Extract the (x, y) coordinate from the center of the cell holding the provided text.  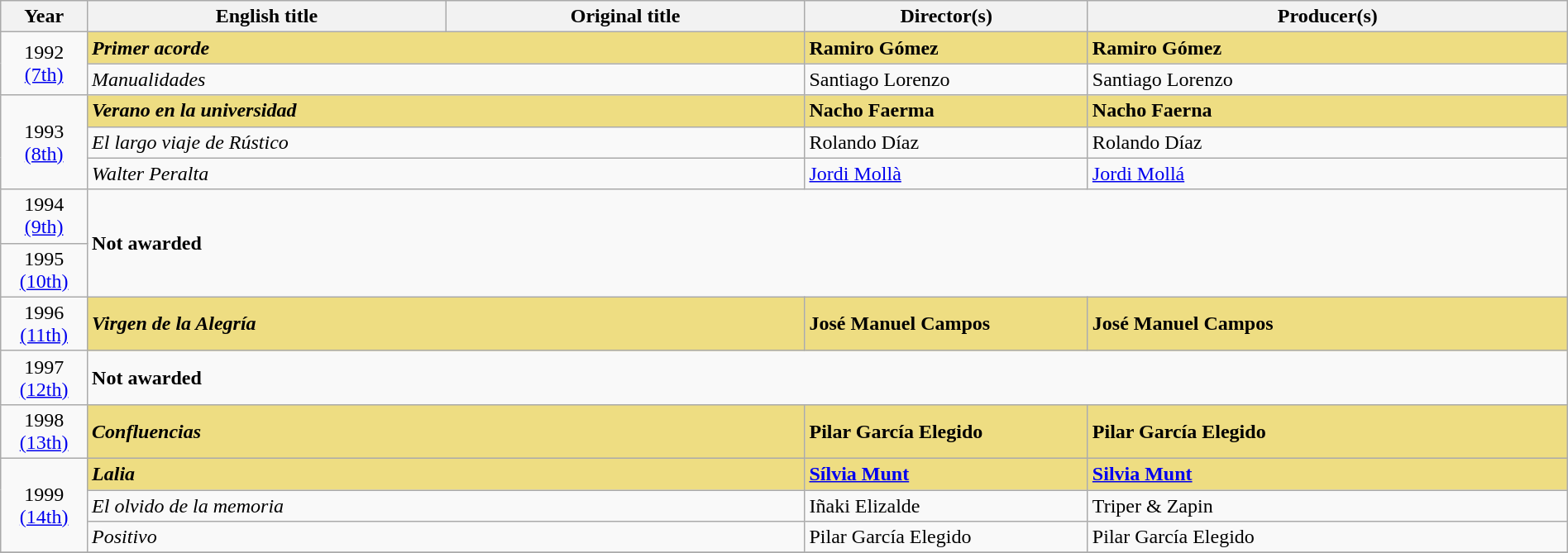
1997(12th) (45, 377)
1995(10th) (45, 269)
Triper & Zapin (1327, 505)
1999(14th) (45, 505)
Silvia Munt (1327, 474)
1996(11th) (45, 324)
El olvido de la memoria (447, 505)
Confluencias (447, 431)
English title (267, 17)
Director(s) (946, 17)
Jordi Mollá (1327, 174)
Iñaki Elizalde (946, 505)
Verano en la universidad (447, 111)
1993(8th) (45, 142)
Original title (625, 17)
Jordi Mollà (946, 174)
Nacho Faerma (946, 111)
Primer acorde (447, 48)
1998(13th) (45, 431)
Lalia (447, 474)
Producer(s) (1327, 17)
Positivo (447, 537)
1992(7th) (45, 64)
Walter Peralta (447, 174)
El largo viaje de Rústico (447, 142)
Nacho Faerna (1327, 111)
1994(9th) (45, 217)
Year (45, 17)
Sílvia Munt (946, 474)
Virgen de la Alegría (447, 324)
Manualidades (447, 79)
